From the cell containing the given text, extract its center point as [x, y] coordinate. 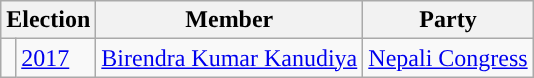
Member [230, 20]
Election [48, 20]
Nepali Congress [448, 58]
2017 [56, 58]
Birendra Kumar Kanudiya [230, 58]
Party [448, 20]
